Return the (X, Y) coordinate for the center point of the cell that contains the specified text.  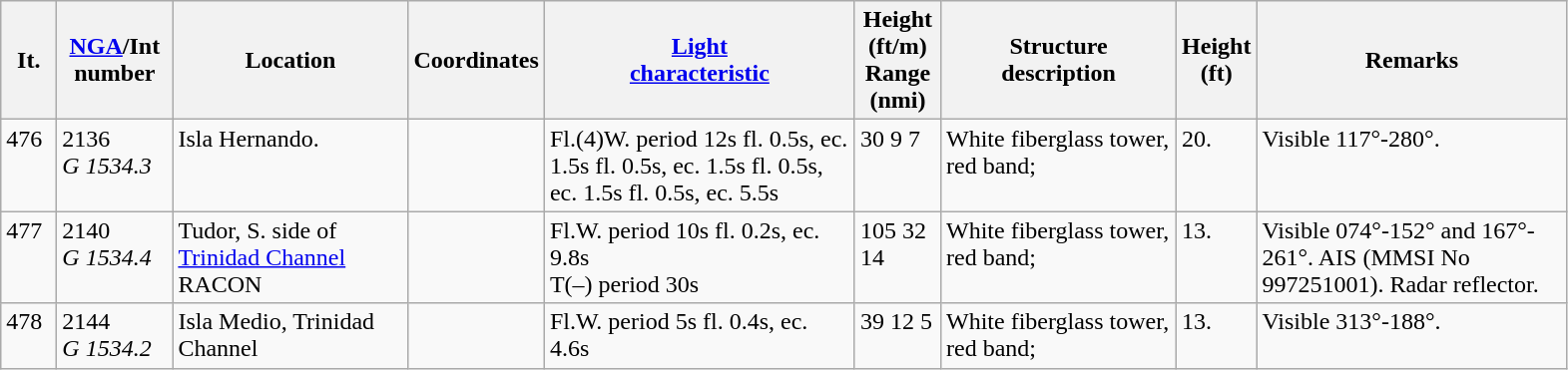
2144G 1534.2 (115, 335)
Height (ft) (1217, 60)
478 (29, 335)
Isla Hernando. (290, 166)
477 (29, 257)
105 32 14 (897, 257)
Fl.(4)W. period 12s fl. 0.5s, ec. 1.5s fl. 0.5s, ec. 1.5s fl. 0.5s, ec. 1.5s fl. 0.5s, ec. 5.5s (699, 166)
2136G 1534.3 (115, 166)
39 12 5 (897, 335)
Height (ft/m)Range (nmi) (897, 60)
Coordinates (476, 60)
Visible 074°-152° and 167°- 261°. AIS (MMSI No 997251001). Radar reflector. (1411, 257)
Tudor, S. side of Trinidad Channel RACON (290, 257)
30 9 7 (897, 166)
Structuredescription (1058, 60)
Fl.W. period 10s fl. 0.2s, ec. 9.8s T(–) period 30s (699, 257)
Fl.W. period 5s fl. 0.4s, ec. 4.6s (699, 335)
Visible 313°-188°. (1411, 335)
2140G 1534.4 (115, 257)
Lightcharacteristic (699, 60)
Location (290, 60)
Isla Medio, Trinidad Channel (290, 335)
476 (29, 166)
Remarks (1411, 60)
NGA/Intnumber (115, 60)
It. (29, 60)
20. (1217, 166)
Visible 117°-280°. (1411, 166)
